Find where the given text appears and provide that cell's center as (X, Y) coordinate. 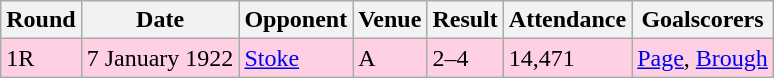
Page, Brough (703, 58)
Goalscorers (703, 20)
Round (41, 20)
2–4 (465, 58)
Venue (390, 20)
Stoke (296, 58)
14,471 (567, 58)
Date (160, 20)
Opponent (296, 20)
Attendance (567, 20)
Result (465, 20)
1R (41, 58)
A (390, 58)
7 January 1922 (160, 58)
